Determine the [x, y] coordinate at the center of the cell enclosing the given text.  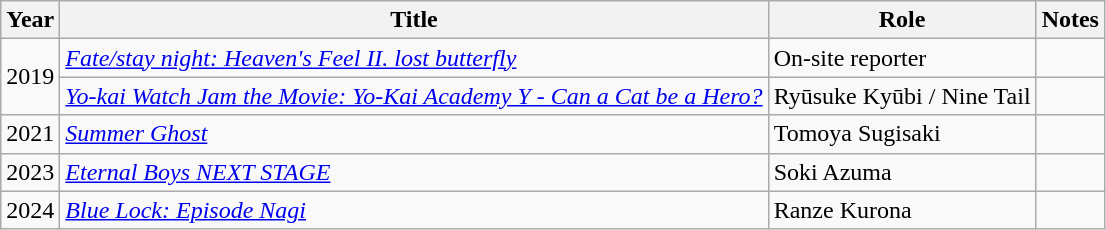
Year [30, 20]
Summer Ghost [414, 134]
2024 [30, 210]
Blue Lock: Episode Nagi [414, 210]
Title [414, 20]
Ryūsuke Kyūbi / Nine Tail [902, 96]
2021 [30, 134]
On-site reporter [902, 58]
Tomoya Sugisaki [902, 134]
Role [902, 20]
Soki Azuma [902, 172]
2023 [30, 172]
2019 [30, 77]
Yo-kai Watch Jam the Movie: Yo-Kai Academy Y - Can a Cat be a Hero? [414, 96]
Fate/stay night: Heaven's Feel II. lost butterfly [414, 58]
Notes [1070, 20]
Eternal Boys NEXT STAGE [414, 172]
Ranze Kurona [902, 210]
